Capture the cell that displays the provided text and extract its [x, y] central coordinate. 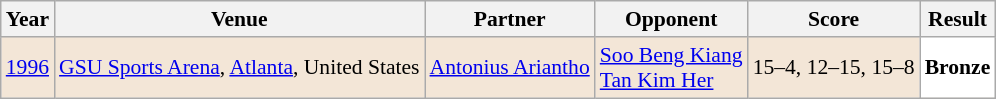
Result [958, 19]
Antonius Ariantho [510, 68]
Venue [239, 19]
Opponent [672, 19]
15–4, 12–15, 15–8 [834, 68]
Score [834, 19]
1996 [28, 68]
GSU Sports Arena, Atlanta, United States [239, 68]
Soo Beng Kiang Tan Kim Her [672, 68]
Bronze [958, 68]
Year [28, 19]
Partner [510, 19]
